Identify which cell holds the provided text, then report its [x, y] central coordinate. 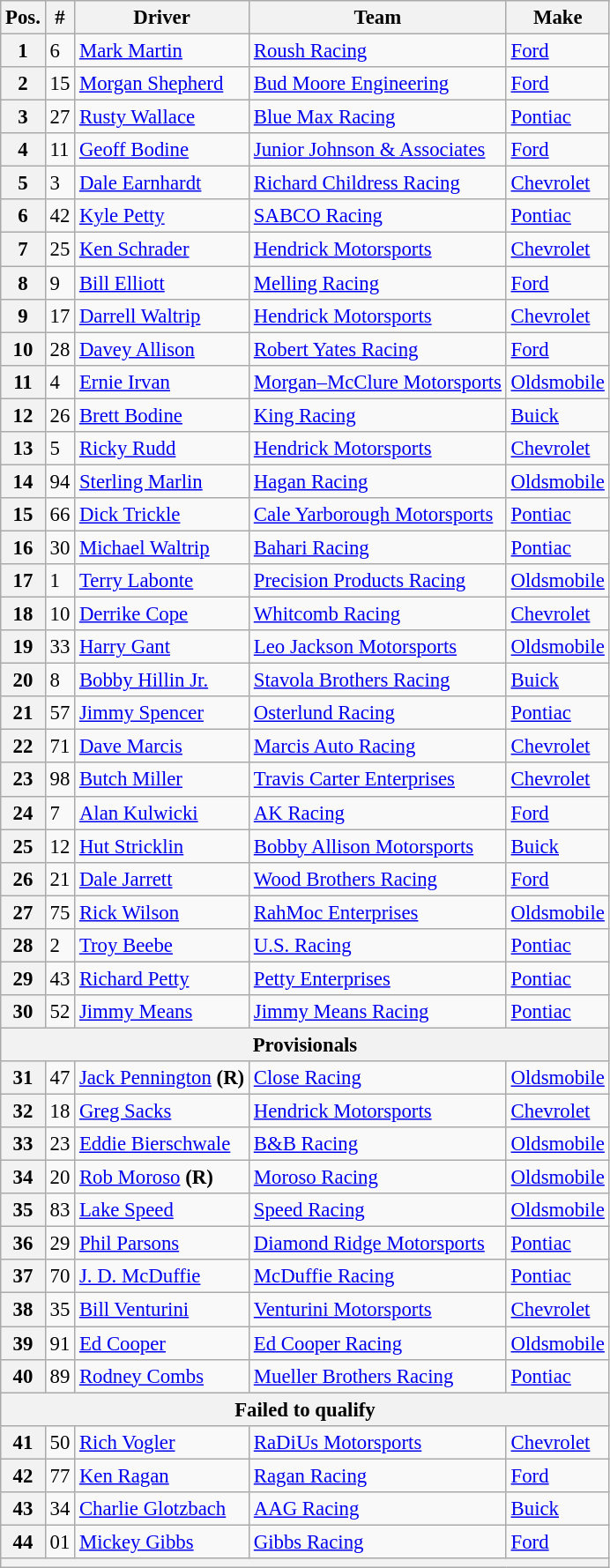
Harry Gant [162, 647]
Bill Elliott [162, 283]
Leo Jackson Motorsports [377, 647]
Speed Racing [377, 1210]
22 [23, 747]
Bill Venturini [162, 1310]
Rodney Combs [162, 1376]
Travis Carter Enterprises [377, 780]
Ken Ragan [162, 1475]
83 [60, 1210]
Whitcomb Racing [377, 614]
Richard Childress Racing [377, 183]
50 [60, 1442]
Blue Max Racing [377, 117]
Rob Moroso (R) [162, 1178]
B&B Racing [377, 1144]
Bud Moore Engineering [377, 84]
Ricky Rudd [162, 449]
Hagan Racing [377, 481]
Stavola Brothers Racing [377, 680]
Marcis Auto Racing [377, 747]
Junior Johnson & Associates [377, 150]
14 [23, 481]
01 [60, 1542]
98 [60, 780]
Hut Stricklin [162, 846]
Mark Martin [162, 51]
J. D. McDuffie [162, 1277]
Pos. [23, 18]
SABCO Racing [377, 216]
McDuffie Racing [377, 1277]
91 [60, 1343]
41 [23, 1442]
Gibbs Racing [377, 1542]
RaDiUs Motorsports [377, 1442]
Jimmy Means [162, 1012]
16 [23, 547]
Jimmy Spencer [162, 713]
# [60, 18]
AAG Racing [377, 1509]
Make [557, 18]
38 [23, 1310]
Charlie Glotzbach [162, 1509]
75 [60, 912]
Jimmy Means Racing [377, 1012]
Bahari Racing [377, 547]
Ragan Racing [377, 1475]
Ernie Irvan [162, 382]
70 [60, 1277]
36 [23, 1244]
Mueller Brothers Racing [377, 1376]
Bobby Allison Motorsports [377, 846]
Driver [162, 18]
19 [23, 647]
71 [60, 747]
Derrike Cope [162, 614]
44 [23, 1542]
52 [60, 1012]
Rick Wilson [162, 912]
Bobby Hillin Jr. [162, 680]
47 [60, 1078]
Eddie Bierschwale [162, 1144]
Ed Cooper [162, 1343]
66 [60, 515]
Jack Pennington (R) [162, 1078]
Brett Bodine [162, 415]
Dale Jarrett [162, 879]
Davey Allison [162, 349]
94 [60, 481]
Team [377, 18]
Osterlund Racing [377, 713]
Lake Speed [162, 1210]
Venturini Motorsports [377, 1310]
Melling Racing [377, 283]
Robert Yates Racing [377, 349]
40 [23, 1376]
39 [23, 1343]
Greg Sacks [162, 1111]
Close Racing [377, 1078]
57 [60, 713]
Geoff Bodine [162, 150]
AK Racing [377, 813]
Darrell Waltrip [162, 316]
Sterling Marlin [162, 481]
Butch Miller [162, 780]
Phil Parsons [162, 1244]
Morgan–McClure Motorsports [377, 382]
Roush Racing [377, 51]
Terry Labonte [162, 581]
Diamond Ridge Motorsports [377, 1244]
24 [23, 813]
Michael Waltrip [162, 547]
31 [23, 1078]
Alan Kulwicki [162, 813]
Dale Earnhardt [162, 183]
Ed Cooper Racing [377, 1343]
Morgan Shepherd [162, 84]
Cale Yarborough Motorsports [377, 515]
Ken Schrader [162, 249]
Dick Trickle [162, 515]
Troy Beebe [162, 946]
Provisionals [305, 1044]
13 [23, 449]
RahMoc Enterprises [377, 912]
Petty Enterprises [377, 978]
89 [60, 1376]
Moroso Racing [377, 1178]
Wood Brothers Racing [377, 879]
Kyle Petty [162, 216]
King Racing [377, 415]
Rich Vogler [162, 1442]
Dave Marcis [162, 747]
Richard Petty [162, 978]
U.S. Racing [377, 946]
Failed to qualify [305, 1409]
Mickey Gibbs [162, 1542]
37 [23, 1277]
Precision Products Racing [377, 581]
32 [23, 1111]
77 [60, 1475]
Rusty Wallace [162, 117]
